Search for the cell housing the specified text and yield its [x, y] center coordinate. 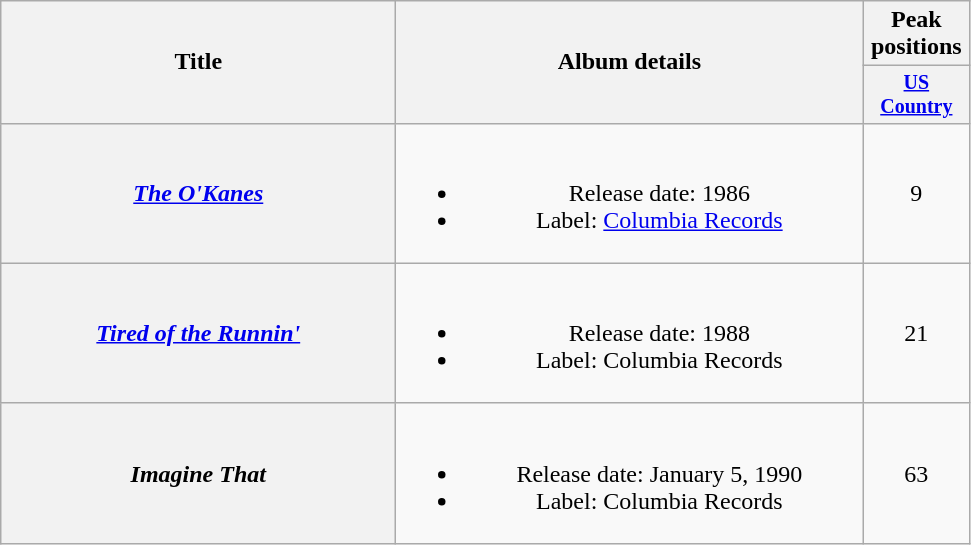
Title [198, 62]
The O'Kanes [198, 193]
US Country [916, 94]
9 [916, 193]
Tired of the Runnin' [198, 333]
Release date: January 5, 1990Label: Columbia Records [630, 473]
21 [916, 333]
63 [916, 473]
Release date: 1986Label: Columbia Records [630, 193]
Release date: 1988Label: Columbia Records [630, 333]
Imagine That [198, 473]
Album details [630, 62]
Peak positions [916, 34]
